Identify which cell holds the provided text, then report its (x, y) central coordinate. 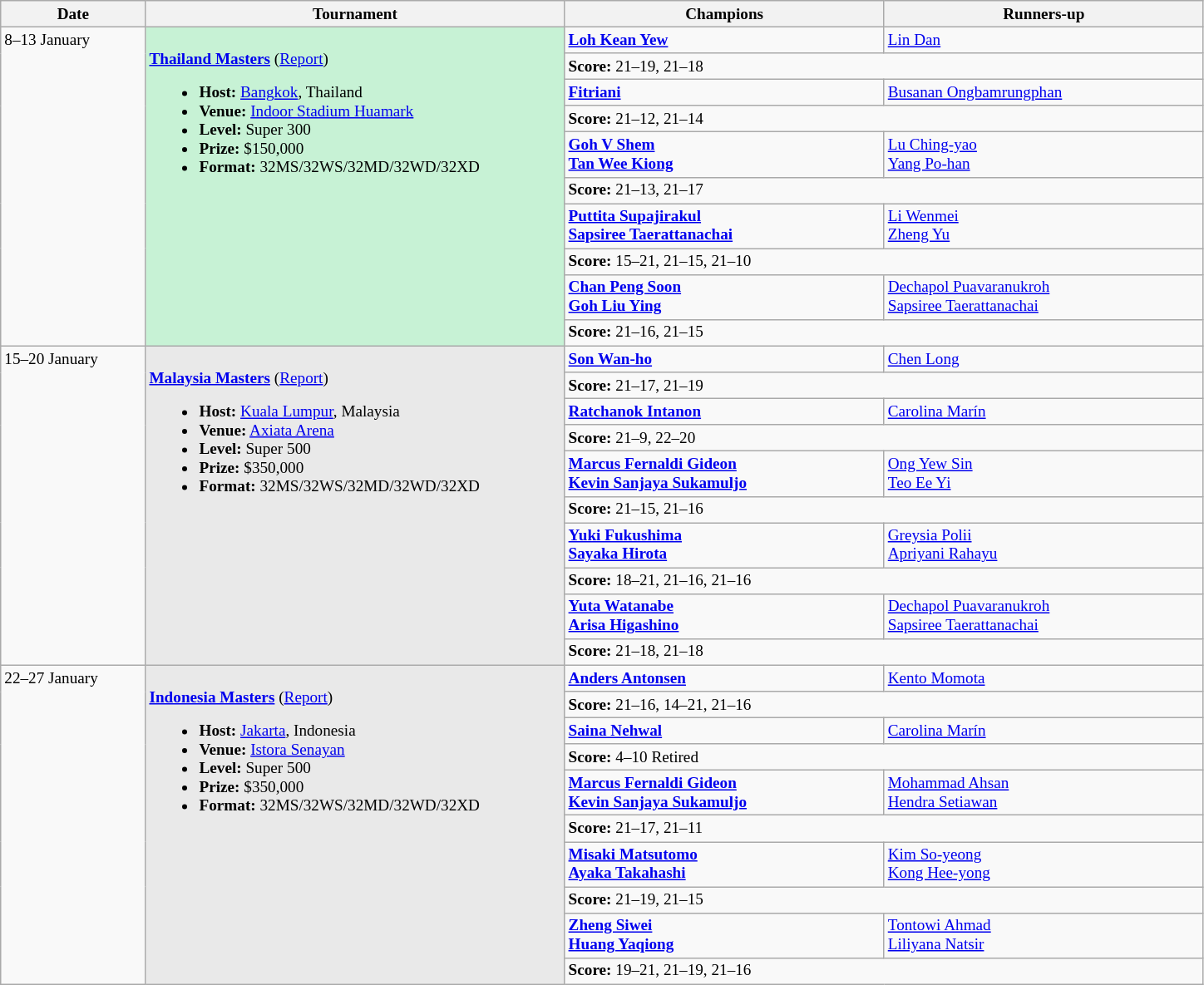
Kento Momota (1044, 678)
Greysia Polii Apriyani Rahayu (1044, 544)
Runners-up (1044, 14)
Score: 21–17, 21–11 (884, 829)
8–13 January (73, 186)
Lin Dan (1044, 40)
Tournament (355, 14)
Score: 21–19, 21–15 (884, 899)
Son Wan-ho (724, 359)
Yuki Fukushima Sayaka Hirota (724, 544)
Kim So-yeong Kong Hee-yong (1044, 864)
Score: 15–21, 21–15, 21–10 (884, 262)
Misaki Matsutomo Ayaka Takahashi (724, 864)
15–20 January (73, 505)
Ong Yew Sin Teo Ee Yi (1044, 474)
Date (73, 14)
Saina Nehwal (724, 731)
Score: 19–21, 21–19, 21–16 (884, 971)
Score: 21–19, 21–18 (884, 66)
Score: 18–21, 21–16, 21–16 (884, 581)
Fitriani (724, 92)
Chen Long (1044, 359)
Busanan Ongbamrungphan (1044, 92)
Lu Ching-yao Yang Po-han (1044, 155)
Chan Peng Soon Goh Liu Ying (724, 297)
Tontowi Ahmad Liliyana Natsir (1044, 935)
Score: 21–13, 21–17 (884, 190)
Malaysia Masters (Report)Host: Kuala Lumpur, MalaysiaVenue: Axiata ArenaLevel: Super 500Prize: $350,000Format: 32MS/32WS/32MD/32WD/32XD (355, 505)
Score: 21–15, 21–16 (884, 510)
Score: 21–9, 22–20 (884, 438)
Loh Kean Yew (724, 40)
Score: 21–16, 21–15 (884, 332)
Goh V Shem Tan Wee Kiong (724, 155)
Zheng Siwei Huang Yaqiong (724, 935)
Puttita Supajirakul Sapsiree Taerattanachai (724, 226)
Score: 21–16, 14–21, 21–16 (884, 705)
Mohammad Ahsan Hendra Setiawan (1044, 793)
Yuta Watanabe Arisa Higashino (724, 616)
Score: 21–18, 21–18 (884, 652)
Score: 21–12, 21–14 (884, 119)
Score: 21–17, 21–19 (884, 386)
Li Wenmei Zheng Yu (1044, 226)
Champions (724, 14)
22–27 January (73, 825)
Thailand Masters (Report)Host: Bangkok, ThailandVenue: Indoor Stadium HuamarkLevel: Super 300Prize: $150,000Format: 32MS/32WS/32MD/32WD/32XD (355, 186)
Anders Antonsen (724, 678)
Ratchanok Intanon (724, 411)
Indonesia Masters (Report)Host: Jakarta, IndonesiaVenue: Istora SenayanLevel: Super 500Prize: $350,000Format: 32MS/32WS/32MD/32WD/32XD (355, 825)
Score: 4–10 Retired (884, 757)
